Determine the [x, y] coordinate at the center of the cell enclosing the given text.  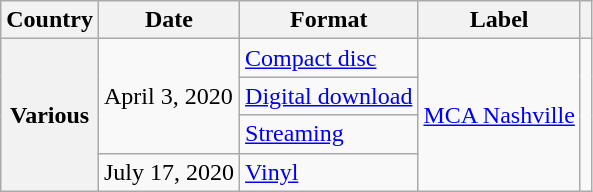
Label [499, 20]
MCA Nashville [499, 115]
Compact disc [329, 58]
Country [50, 20]
Various [50, 115]
Digital download [329, 96]
Streaming [329, 134]
Date [168, 20]
Format [329, 20]
Vinyl [329, 172]
July 17, 2020 [168, 172]
April 3, 2020 [168, 96]
